Determine the [x, y] coordinate at the center of the cell enclosing the given text.  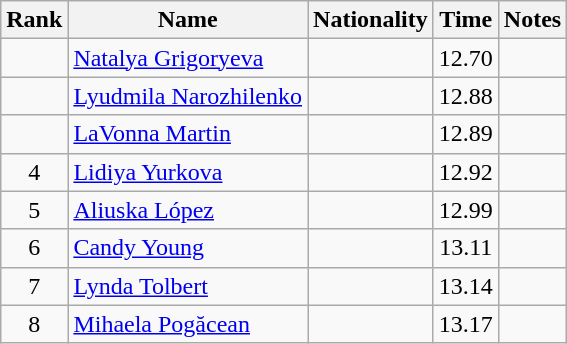
Rank [34, 20]
12.88 [466, 96]
Name [188, 20]
13.14 [466, 286]
12.99 [466, 210]
13.11 [466, 248]
12.70 [466, 58]
12.92 [466, 172]
Aliuska López [188, 210]
Lynda Tolbert [188, 286]
Mihaela Pogăcean [188, 324]
4 [34, 172]
6 [34, 248]
Nationality [371, 20]
Lyudmila Narozhilenko [188, 96]
Lidiya Yurkova [188, 172]
Time [466, 20]
13.17 [466, 324]
5 [34, 210]
LaVonna Martin [188, 134]
Candy Young [188, 248]
Notes [532, 20]
8 [34, 324]
Natalya Grigoryeva [188, 58]
12.89 [466, 134]
7 [34, 286]
